Scan for the cell matching the given text and deliver its [X, Y] coordinate at center. 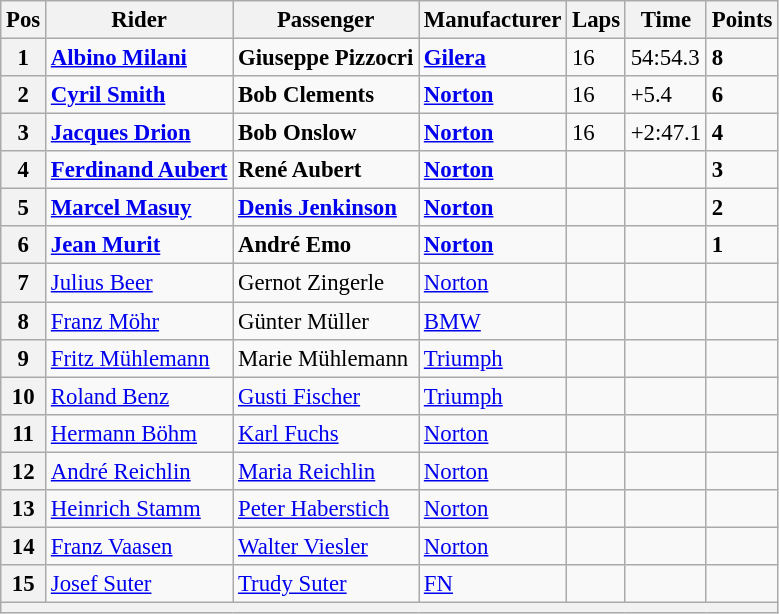
12 [24, 471]
André Reichlin [140, 471]
FN [493, 584]
Franz Vaasen [140, 546]
Bob Clements [326, 95]
Laps [596, 20]
7 [24, 283]
Gernot Zingerle [326, 283]
11 [24, 433]
Franz Möhr [140, 321]
Giuseppe Pizzocri [326, 58]
Manufacturer [493, 20]
Bob Onslow [326, 133]
Peter Haberstich [326, 509]
Time [666, 20]
Rider [140, 20]
Jacques Drion [140, 133]
Gusti Fischer [326, 396]
Trudy Suter [326, 584]
Albino Milani [140, 58]
5 [24, 208]
Josef Suter [140, 584]
Pos [24, 20]
Cyril Smith [140, 95]
Points [742, 20]
Roland Benz [140, 396]
Passenger [326, 20]
Günter Müller [326, 321]
Denis Jenkinson [326, 208]
Marcel Masuy [140, 208]
Hermann Böhm [140, 433]
9 [24, 358]
13 [24, 509]
BMW [493, 321]
15 [24, 584]
Karl Fuchs [326, 433]
Maria Reichlin [326, 471]
14 [24, 546]
+5.4 [666, 95]
René Aubert [326, 170]
Ferdinand Aubert [140, 170]
Walter Viesler [326, 546]
Marie Mühlemann [326, 358]
10 [24, 396]
Heinrich Stamm [140, 509]
Julius Beer [140, 283]
54:54.3 [666, 58]
André Emo [326, 245]
Gilera [493, 58]
Fritz Mühlemann [140, 358]
+2:47.1 [666, 133]
Jean Murit [140, 245]
